Provide the (x, y) coordinate of the cell's center where the given text is located.  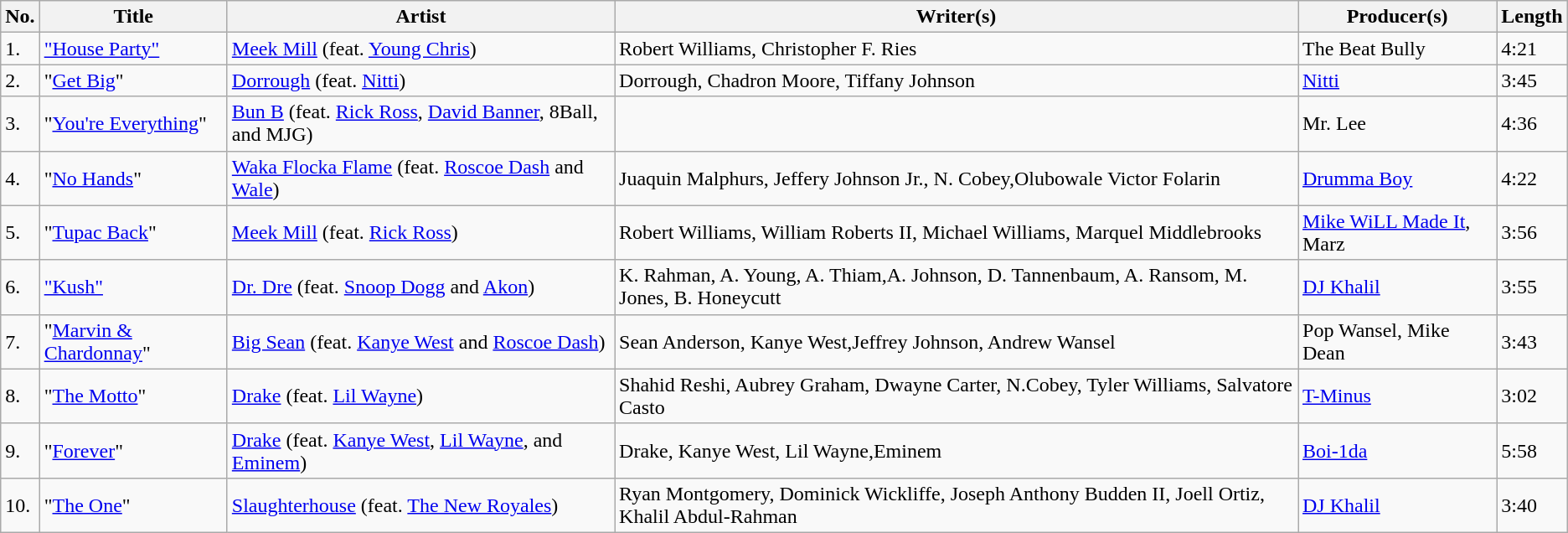
4:36 (1532, 124)
4:22 (1532, 178)
Dr. Dre (feat. Snoop Dogg and Akon) (420, 287)
Sean Anderson, Kanye West,Jeffrey Johnson, Andrew Wansel (957, 342)
The Beat Bully (1397, 49)
"The Motto" (133, 396)
Drake (feat. Lil Wayne) (420, 396)
Bun B (feat. Rick Ross, David Banner, 8Ball, and MJG) (420, 124)
Ryan Montgomery, Dominick Wickliffe, Joseph Anthony Budden II, Joell Ortiz, Khalil Abdul-Rahman (957, 505)
Shahid Reshi, Aubrey Graham, Dwayne Carter, N.Cobey, Tyler Williams, Salvatore Casto (957, 396)
Dorrough (feat. Nitti) (420, 80)
K. Rahman, A. Young, A. Thiam,A. Johnson, D. Tannenbaum, A. Ransom, M. Jones, B. Honeycutt (957, 287)
3:02 (1532, 396)
"Forever" (133, 451)
Slaughterhouse (feat. The New Royales) (420, 505)
Robert Williams, Christopher F. Ries (957, 49)
6. (20, 287)
5. (20, 233)
No. (20, 17)
"The One" (133, 505)
2. (20, 80)
5:58 (1532, 451)
Title (133, 17)
Drumma Boy (1397, 178)
"Get Big" (133, 80)
Big Sean (feat. Kanye West and Roscoe Dash) (420, 342)
"Marvin & Chardonnay" (133, 342)
Length (1532, 17)
T-Minus (1397, 396)
Drake (feat. Kanye West, Lil Wayne, and Eminem) (420, 451)
"You're Everything" (133, 124)
Drake, Kanye West, Lil Wayne,Eminem (957, 451)
Artist (420, 17)
3:40 (1532, 505)
"No Hands" (133, 178)
9. (20, 451)
Juaquin Malphurs, Jeffery Johnson Jr., N. Cobey,Olubowale Victor Folarin (957, 178)
Nitti (1397, 80)
Waka Flocka Flame (feat. Roscoe Dash and Wale) (420, 178)
7. (20, 342)
Meek Mill (feat. Young Chris) (420, 49)
3:56 (1532, 233)
Mr. Lee (1397, 124)
Boi-1da (1397, 451)
3:45 (1532, 80)
Dorrough, Chadron Moore, Tiffany Johnson (957, 80)
8. (20, 396)
3:43 (1532, 342)
3. (20, 124)
Pop Wansel, Mike Dean (1397, 342)
Meek Mill (feat. Rick Ross) (420, 233)
"Kush" (133, 287)
Robert Williams, William Roberts II, Michael Williams, Marquel Middlebrooks (957, 233)
Writer(s) (957, 17)
3:55 (1532, 287)
4. (20, 178)
1. (20, 49)
Mike WiLL Made It, Marz (1397, 233)
"House Party" (133, 49)
10. (20, 505)
"Tupac Back" (133, 233)
Producer(s) (1397, 17)
4:21 (1532, 49)
